Return (x, y) of the center of cell containing provided text 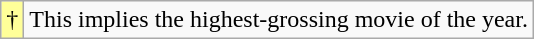
This implies the highest-grossing movie of the year. (279, 20)
† (12, 20)
